Capture the cell that displays the provided text and extract its [x, y] central coordinate. 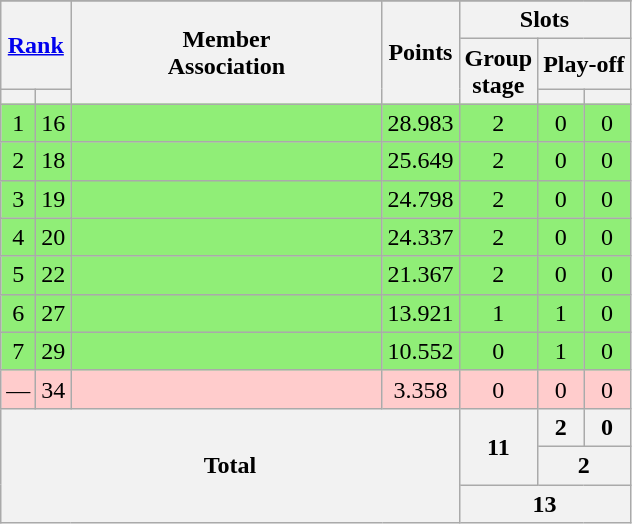
Groupstage [498, 72]
11 [498, 446]
Points [420, 52]
28.983 [420, 123]
13 [544, 503]
Slots [544, 20]
10.552 [420, 351]
19 [54, 199]
3 [18, 199]
Rank [36, 45]
24.798 [420, 199]
18 [54, 161]
3.358 [420, 389]
5 [18, 275]
25.649 [420, 161]
7 [18, 351]
Total [230, 465]
21.367 [420, 275]
20 [54, 237]
6 [18, 313]
27 [54, 313]
— [18, 389]
29 [54, 351]
Play-off [584, 64]
13.921 [420, 313]
24.337 [420, 237]
34 [54, 389]
MemberAssociation [226, 52]
4 [18, 237]
22 [54, 275]
16 [54, 123]
